Return the [x, y] coordinate for the center point of the cell that contains the specified text.  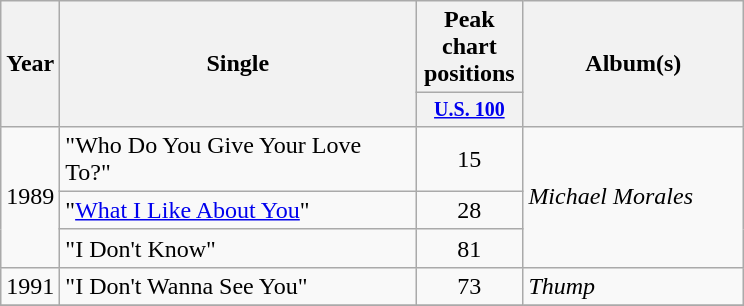
"I Don't Know" [238, 248]
"I Don't Wanna See You" [238, 286]
Thump [634, 286]
Peak chart positions [470, 47]
73 [470, 286]
Year [30, 64]
1989 [30, 196]
Album(s) [634, 64]
Single [238, 64]
28 [470, 210]
15 [470, 158]
1991 [30, 286]
81 [470, 248]
"What I Like About You" [238, 210]
Michael Morales [634, 196]
"Who Do You Give Your Love To?" [238, 158]
U.S. 100 [470, 110]
